Locate the cell with the specified text and output its [X, Y] center coordinate. 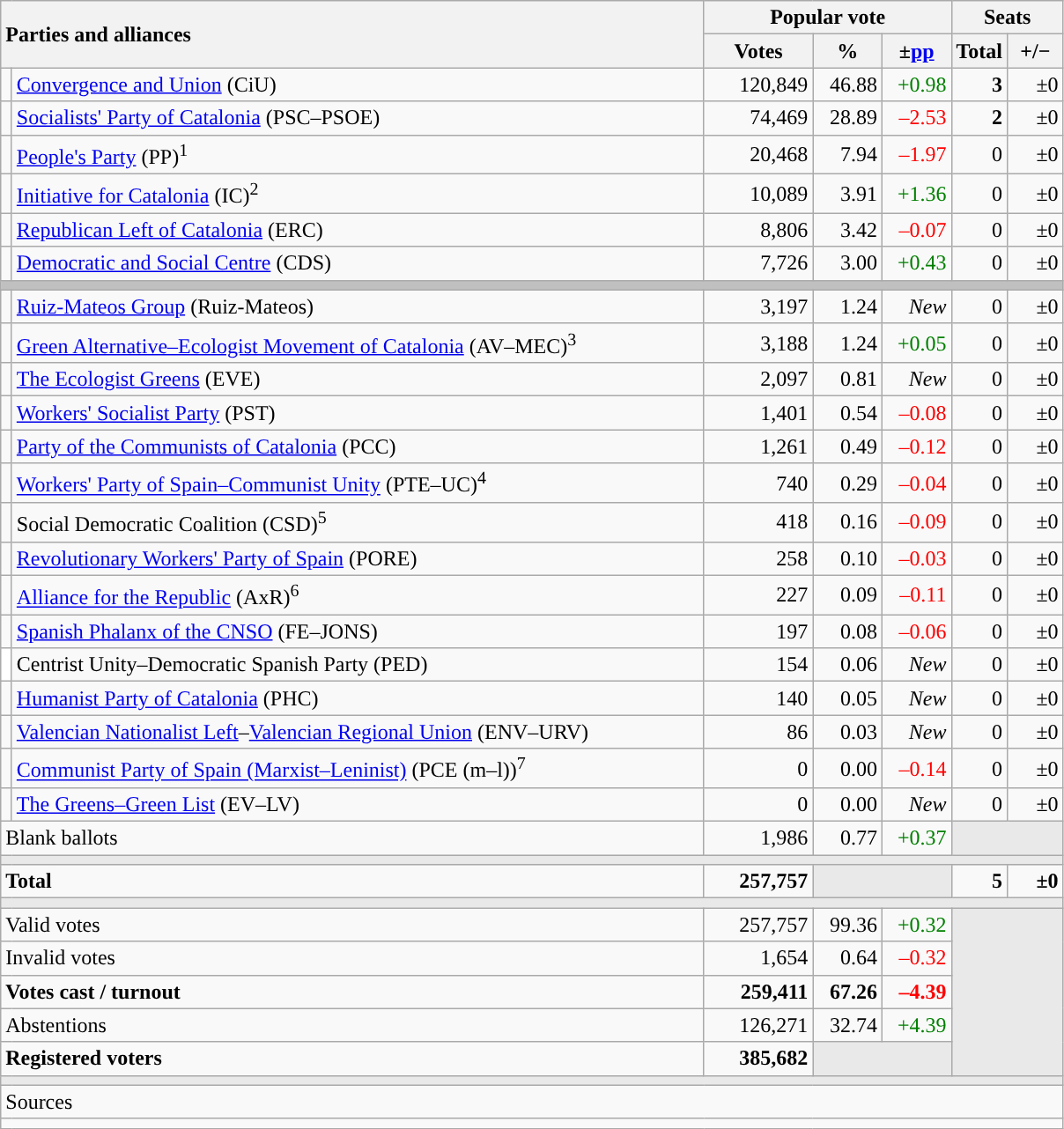
32.74 [847, 1025]
–2.53 [916, 118]
Humanist Party of Catalonia (PHC) [358, 698]
258 [758, 558]
1,401 [758, 413]
418 [758, 523]
Convergence and Union (CiU) [358, 85]
740 [758, 483]
5 [979, 882]
0.10 [847, 558]
Abstentions [352, 1025]
86 [758, 732]
99.36 [847, 925]
–0.32 [916, 958]
Seats [1008, 18]
3.42 [847, 230]
+0.32 [916, 925]
–4.39 [916, 992]
–0.03 [916, 558]
Green Alternative–Ecologist Movement of Catalonia (AV–MEC)3 [358, 343]
0.16 [847, 523]
46.88 [847, 85]
0.08 [847, 631]
28.89 [847, 118]
154 [758, 665]
3,197 [758, 306]
The Greens–Green List (EV–LV) [358, 805]
Democratic and Social Centre (CDS) [358, 263]
1,654 [758, 958]
126,271 [758, 1025]
+4.39 [916, 1025]
Workers' Socialist Party (PST) [358, 413]
People's Party (PP)1 [358, 155]
Party of the Communists of Catalonia (PCC) [358, 446]
0.64 [847, 958]
Invalid votes [352, 958]
7.94 [847, 155]
67.26 [847, 992]
–0.04 [916, 483]
20,468 [758, 155]
Valid votes [352, 925]
+0.43 [916, 263]
Votes [758, 51]
Spanish Phalanx of the CNSO (FE–JONS) [358, 631]
10,089 [758, 194]
3 [979, 85]
0.49 [847, 446]
+/− [1036, 51]
0.09 [847, 595]
Initiative for Catalonia (IC)2 [358, 194]
% [847, 51]
0.06 [847, 665]
–1.97 [916, 155]
1,986 [758, 838]
227 [758, 595]
Socialists' Party of Catalonia (PSC–PSOE) [358, 118]
–0.07 [916, 230]
Social Democratic Coalition (CSD)5 [358, 523]
Centrist Unity–Democratic Spanish Party (PED) [358, 665]
2,097 [758, 380]
Communist Party of Spain (Marxist–Leninist) (PCE (m–l))7 [358, 768]
–0.14 [916, 768]
+0.37 [916, 838]
Votes cast / turnout [352, 992]
Ruiz-Mateos Group (Ruiz-Mateos) [358, 306]
–0.11 [916, 595]
3.00 [847, 263]
120,849 [758, 85]
Sources [532, 1102]
0.54 [847, 413]
1,261 [758, 446]
–0.09 [916, 523]
0.03 [847, 732]
197 [758, 631]
±pp [916, 51]
140 [758, 698]
+0.98 [916, 85]
Valencian Nationalist Left–Valencian Regional Union (ENV–URV) [358, 732]
–0.12 [916, 446]
8,806 [758, 230]
Workers' Party of Spain–Communist Unity (PTE–UC)4 [358, 483]
0.05 [847, 698]
0.77 [847, 838]
0.81 [847, 380]
+0.05 [916, 343]
Revolutionary Workers' Party of Spain (PORE) [358, 558]
3,188 [758, 343]
0.29 [847, 483]
Popular vote [828, 18]
Parties and alliances [352, 34]
+1.36 [916, 194]
Alliance for the Republic (AxR)6 [358, 595]
Blank ballots [352, 838]
2 [979, 118]
385,682 [758, 1059]
74,469 [758, 118]
7,726 [758, 263]
259,411 [758, 992]
Republican Left of Catalonia (ERC) [358, 230]
Registered voters [352, 1059]
The Ecologist Greens (EVE) [358, 380]
–0.08 [916, 413]
3.91 [847, 194]
–0.06 [916, 631]
